Return the (x, y) coordinate for the center point of the cell that contains the specified text.  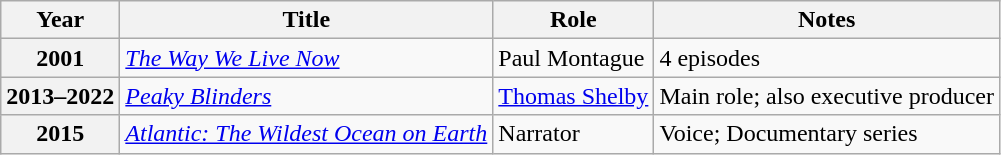
Title (306, 20)
Atlantic: The Wildest Ocean on Earth (306, 134)
Role (574, 20)
Paul Montague (574, 58)
4 episodes (827, 58)
Thomas Shelby (574, 96)
Voice; Documentary series (827, 134)
The Way We Live Now (306, 58)
Peaky Blinders (306, 96)
Notes (827, 20)
Year (60, 20)
2015 (60, 134)
2001 (60, 58)
Narrator (574, 134)
2013–2022 (60, 96)
Main role; also executive producer (827, 96)
